Scan for the cell matching the given text and deliver its [x, y] coordinate at center. 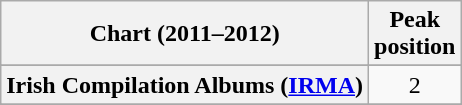
2 [415, 85]
Peakposition [415, 34]
Irish Compilation Albums (IRMA) [185, 85]
Chart (2011–2012) [185, 34]
